Determine the [X, Y] coordinate at the center of the cell enclosing the given text.  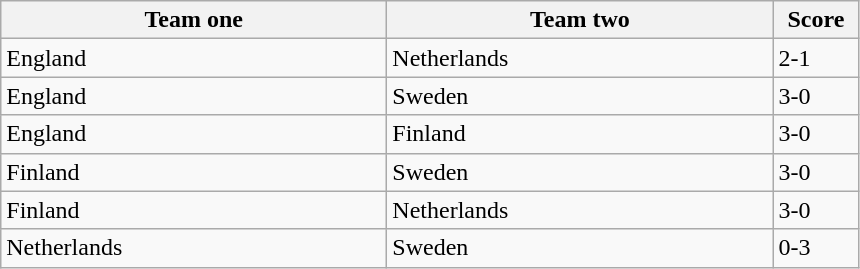
Team two [580, 20]
Team one [194, 20]
2-1 [816, 58]
Score [816, 20]
0-3 [816, 248]
